Determine the [X, Y] coordinate at the center of the cell enclosing the given text.  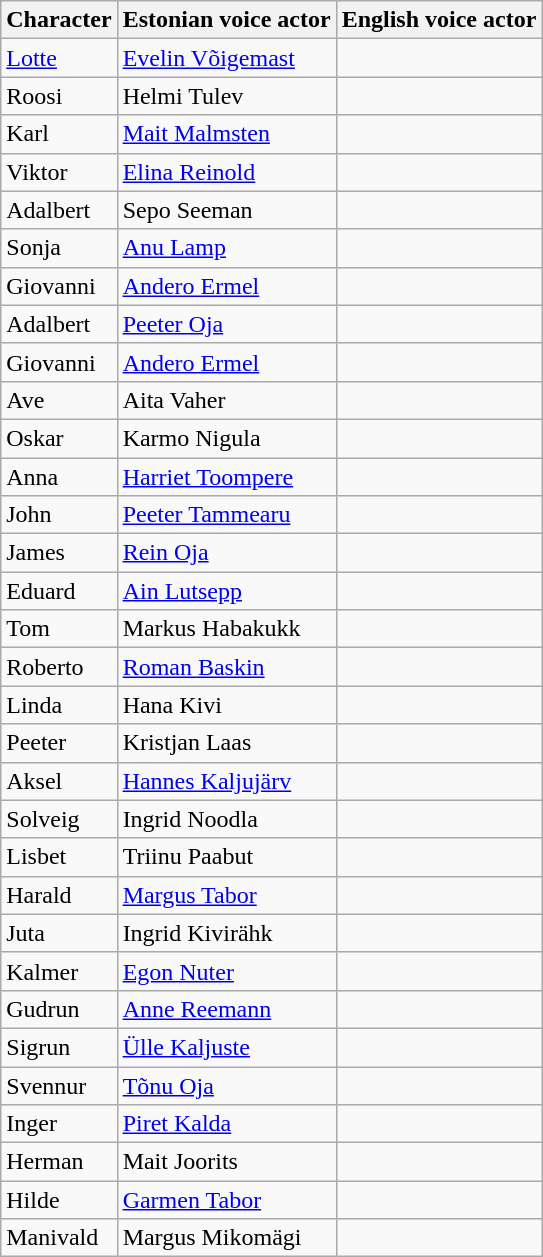
Ingrid Noodla [226, 819]
Karl [59, 134]
Mait Joorits [226, 1162]
Kalmer [59, 971]
Juta [59, 933]
Manivald [59, 1238]
Sonja [59, 248]
Oskar [59, 438]
Ain Lutsepp [226, 591]
Lotte [59, 58]
Kristjan Laas [226, 743]
John [59, 515]
Helmi Tulev [226, 96]
Anu Lamp [226, 248]
Karmo Nigula [226, 438]
Margus Mikomägi [226, 1238]
Sepo Seeman [226, 210]
Peeter [59, 743]
Rein Oja [226, 553]
Solveig [59, 819]
Aita Vaher [226, 400]
Roberto [59, 667]
Roosi [59, 96]
Tõnu Oja [226, 1085]
Piret Kalda [226, 1124]
Ave [59, 400]
Hana Kivi [226, 705]
Sigrun [59, 1047]
Tom [59, 629]
Hilde [59, 1200]
Anne Reemann [226, 1009]
English voice actor [439, 20]
Character [59, 20]
Ingrid Kivirähk [226, 933]
Aksel [59, 781]
Inger [59, 1124]
Hannes Kaljujärv [226, 781]
Peeter Oja [226, 324]
Ülle Kaljuste [226, 1047]
Anna [59, 477]
Evelin Võigemast [226, 58]
Herman [59, 1162]
Roman Baskin [226, 667]
Linda [59, 705]
Harald [59, 895]
Svennur [59, 1085]
Viktor [59, 172]
Garmen Tabor [226, 1200]
Egon Nuter [226, 971]
Elina Reinold [226, 172]
James [59, 553]
Lisbet [59, 857]
Mait Malmsten [226, 134]
Markus Habakukk [226, 629]
Gudrun [59, 1009]
Peeter Tammearu [226, 515]
Eduard [59, 591]
Estonian voice actor [226, 20]
Margus Tabor [226, 895]
Triinu Paabut [226, 857]
Harriet Toompere [226, 477]
